Detect which cell encompasses the target text, then output its (X, Y) center coordinate. 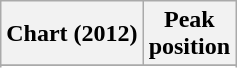
Peakposition (189, 34)
Chart (2012) (72, 34)
